Identify which cell holds the provided text, then report its (X, Y) central coordinate. 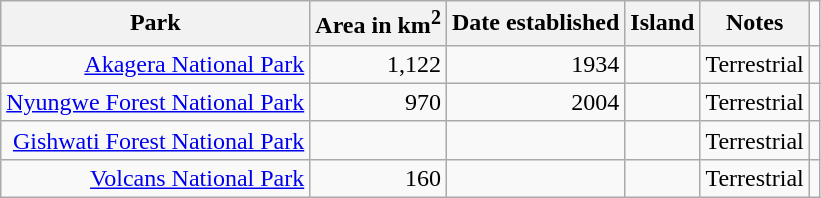
Volcans National Park (156, 178)
Date established (535, 24)
970 (378, 102)
1,122 (378, 64)
Island (662, 24)
Park (156, 24)
Notes (754, 24)
Area in km2 (378, 24)
Nyungwe Forest National Park (156, 102)
Akagera National Park (156, 64)
Gishwati Forest National Park (156, 140)
2004 (535, 102)
160 (378, 178)
1934 (535, 64)
